Return [x, y] of the center of cell containing provided text 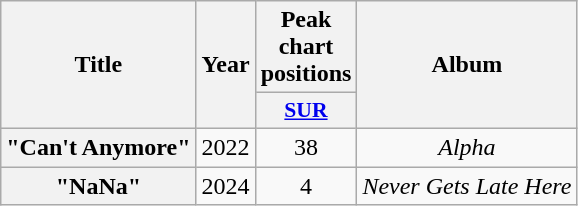
SUR [306, 111]
Peak chart positions [306, 47]
Album [467, 65]
2022 [226, 147]
Alpha [467, 147]
2024 [226, 185]
"NaNa" [98, 185]
38 [306, 147]
"Can't Anymore" [98, 147]
Title [98, 65]
Never Gets Late Here [467, 185]
Year [226, 65]
4 [306, 185]
